Capture the cell that displays the provided text and extract its [x, y] central coordinate. 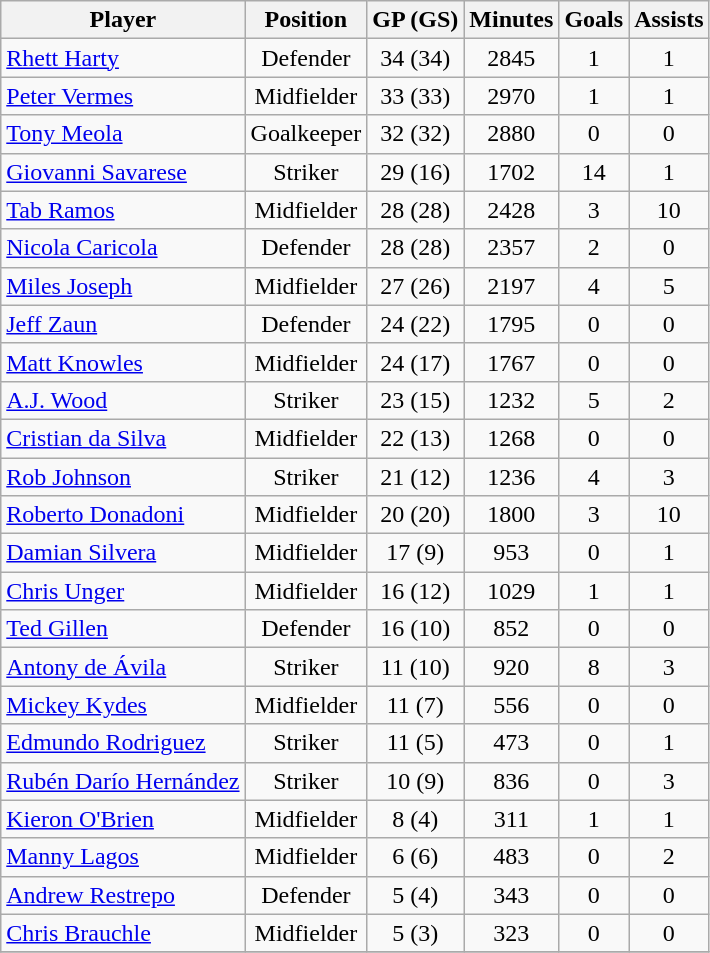
Rubén Darío Hernández [123, 781]
11 (5) [416, 743]
Cristian da Silva [123, 438]
556 [512, 705]
Giovanni Savarese [123, 172]
Andrew Restrepo [123, 895]
6 (6) [416, 857]
Chris Unger [123, 591]
33 (33) [416, 96]
Position [306, 20]
34 (34) [416, 58]
1800 [512, 515]
17 (9) [416, 553]
2880 [512, 134]
16 (10) [416, 629]
Edmundo Rodriguez [123, 743]
A.J. Wood [123, 400]
836 [512, 781]
311 [512, 819]
Minutes [512, 20]
Rhett Harty [123, 58]
GP (GS) [416, 20]
Roberto Donadoni [123, 515]
1702 [512, 172]
1268 [512, 438]
Kieron O'Brien [123, 819]
Goalkeeper [306, 134]
473 [512, 743]
16 (12) [416, 591]
1795 [512, 324]
8 (4) [416, 819]
Player [123, 20]
Rob Johnson [123, 477]
1767 [512, 362]
343 [512, 895]
Assists [669, 20]
20 (20) [416, 515]
14 [594, 172]
32 (32) [416, 134]
Tab Ramos [123, 210]
21 (12) [416, 477]
24 (22) [416, 324]
10 (9) [416, 781]
Jeff Zaun [123, 324]
483 [512, 857]
Damian Silvera [123, 553]
Ted Gillen [123, 629]
Nicola Caricola [123, 248]
323 [512, 933]
2357 [512, 248]
24 (17) [416, 362]
5 (4) [416, 895]
1029 [512, 591]
29 (16) [416, 172]
27 (26) [416, 286]
2428 [512, 210]
Goals [594, 20]
5 (3) [416, 933]
23 (15) [416, 400]
Antony de Ávila [123, 667]
852 [512, 629]
Peter Vermes [123, 96]
8 [594, 667]
2197 [512, 286]
Matt Knowles [123, 362]
Tony Meola [123, 134]
Manny Lagos [123, 857]
1236 [512, 477]
953 [512, 553]
2970 [512, 96]
Mickey Kydes [123, 705]
22 (13) [416, 438]
920 [512, 667]
Miles Joseph [123, 286]
Chris Brauchle [123, 933]
11 (7) [416, 705]
1232 [512, 400]
11 (10) [416, 667]
2845 [512, 58]
